Return (x, y) of the center of cell containing provided text 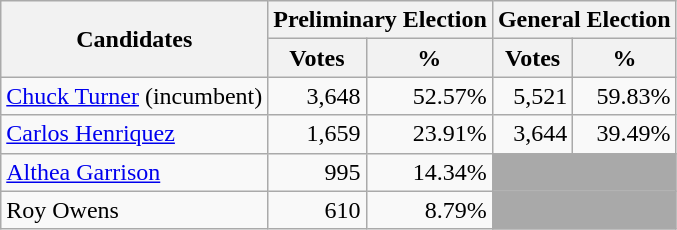
3,648 (317, 96)
Roy Owens (134, 210)
5,521 (532, 96)
General Election (584, 20)
1,659 (317, 134)
Althea Garrison (134, 172)
Chuck Turner (incumbent) (134, 96)
23.91% (429, 134)
14.34% (429, 172)
3,644 (532, 134)
610 (317, 210)
39.49% (624, 134)
59.83% (624, 96)
52.57% (429, 96)
Carlos Henriquez (134, 134)
Preliminary Election (380, 20)
8.79% (429, 210)
995 (317, 172)
Candidates (134, 39)
